Search for the cell housing the specified text and yield its [X, Y] center coordinate. 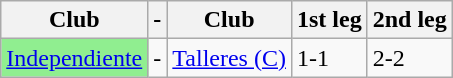
Independiente [74, 58]
1-1 [329, 58]
1st leg [329, 20]
Talleres (C) [230, 58]
2-2 [410, 58]
2nd leg [410, 20]
